Extract the [x, y] coordinate from the center of the cell holding the provided text.  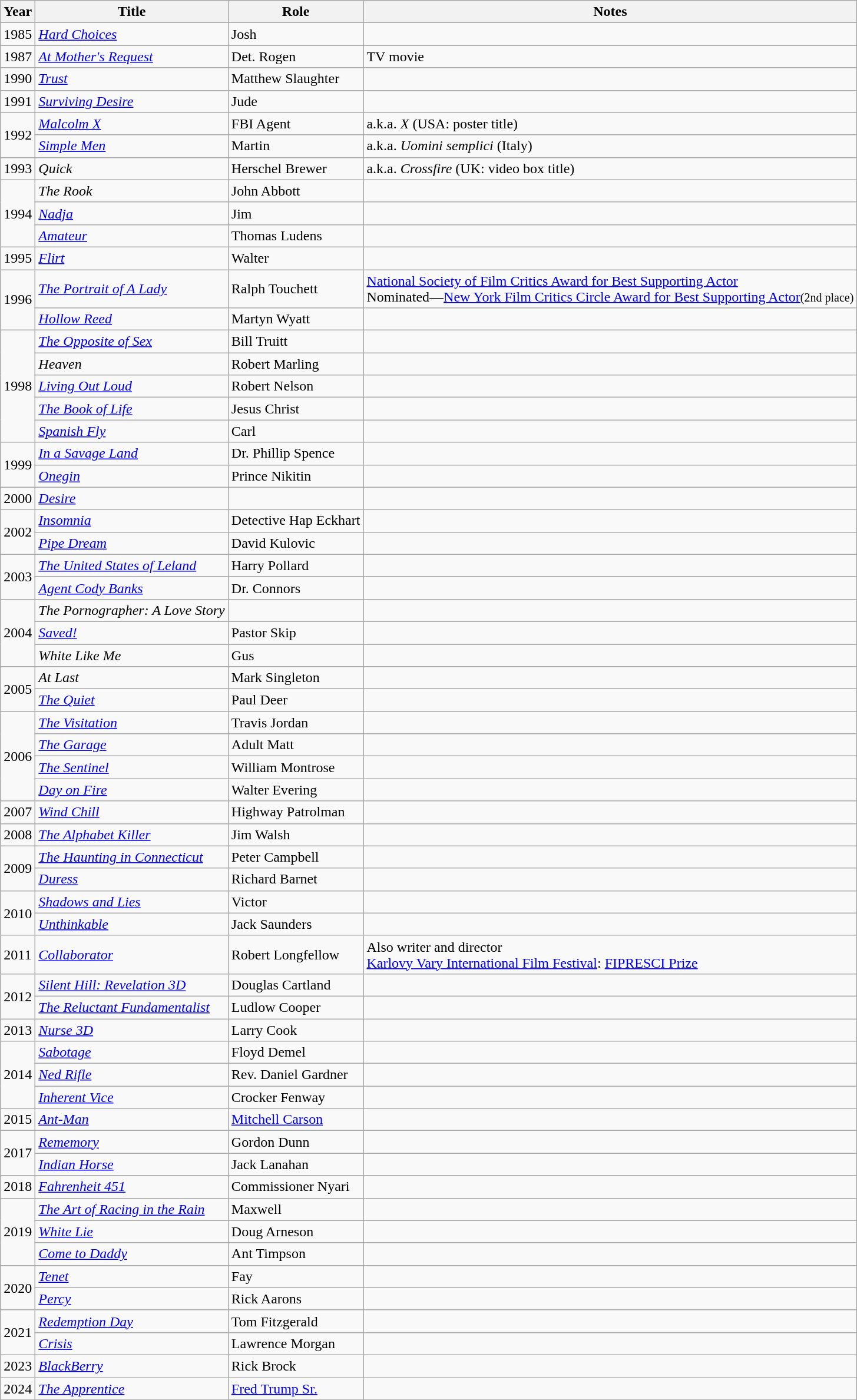
Shadows and Lies [132, 902]
Crocker Fenway [296, 1097]
Robert Marling [296, 364]
Also writer and directorKarlovy Vary International Film Festival: FIPRESCI Prize [610, 954]
Fay [296, 1276]
Malcolm X [132, 124]
The Visitation [132, 723]
1996 [18, 300]
2014 [18, 1075]
The Book of Life [132, 409]
2003 [18, 577]
1991 [18, 101]
Robert Longfellow [296, 954]
a.k.a. Crossfire (UK: video box title) [610, 168]
Rev. Daniel Gardner [296, 1075]
The United States of Leland [132, 565]
The Haunting in Connecticut [132, 857]
Mitchell Carson [296, 1120]
Wind Chill [132, 812]
2011 [18, 954]
2000 [18, 498]
Maxwell [296, 1209]
Notes [610, 12]
Ralph Touchett [296, 289]
The Art of Racing in the Rain [132, 1209]
2004 [18, 633]
2012 [18, 996]
Gordon Dunn [296, 1142]
Paul Deer [296, 700]
National Society of Film Critics Award for Best Supporting ActorNominated—New York Film Critics Circle Award for Best Supporting Actor(2nd place) [610, 289]
Walter Evering [296, 790]
Trust [132, 79]
Fahrenheit 451 [132, 1187]
1993 [18, 168]
2005 [18, 689]
Martyn Wyatt [296, 319]
2007 [18, 812]
2010 [18, 913]
1990 [18, 79]
Ant-Man [132, 1120]
2015 [18, 1120]
At Mother's Request [132, 57]
Harry Pollard [296, 565]
Jesus Christ [296, 409]
The Alphabet Killer [132, 835]
2013 [18, 1030]
a.k.a. X (USA: poster title) [610, 124]
Pipe Dream [132, 543]
Living Out Loud [132, 386]
Pastor Skip [296, 633]
1994 [18, 213]
Jack Lanahan [296, 1164]
At Last [132, 678]
Rick Aarons [296, 1299]
John Abbott [296, 191]
White Like Me [132, 656]
Adult Matt [296, 745]
Josh [296, 34]
Lawrence Morgan [296, 1343]
White Lie [132, 1232]
Floyd Demel [296, 1053]
Dr. Phillip Spence [296, 454]
William Montrose [296, 767]
The Sentinel [132, 767]
Quick [132, 168]
Flirt [132, 258]
Robert Nelson [296, 386]
Tom Fitzgerald [296, 1321]
The Rook [132, 191]
Sabotage [132, 1053]
a.k.a. Uomini semplici (Italy) [610, 146]
Highway Patrolman [296, 812]
1992 [18, 135]
Unthinkable [132, 924]
Walter [296, 258]
Simple Men [132, 146]
Bill Truitt [296, 342]
2018 [18, 1187]
Fred Trump Sr. [296, 1388]
2006 [18, 756]
Role [296, 12]
1995 [18, 258]
1999 [18, 465]
Jim Walsh [296, 835]
Nurse 3D [132, 1030]
Crisis [132, 1343]
The Opposite of Sex [132, 342]
In a Savage Land [132, 454]
Hard Choices [132, 34]
Spanish Fly [132, 431]
TV movie [610, 57]
Victor [296, 902]
Ludlow Cooper [296, 1007]
The Portrait of A Lady [132, 289]
Det. Rogen [296, 57]
2020 [18, 1288]
Travis Jordan [296, 723]
Amateur [132, 236]
Douglas Cartland [296, 985]
Gus [296, 656]
Collaborator [132, 954]
Larry Cook [296, 1030]
Jim [296, 213]
Percy [132, 1299]
Heaven [132, 364]
The Quiet [132, 700]
Carl [296, 431]
Tenet [132, 1276]
Inherent Vice [132, 1097]
Jude [296, 101]
Hollow Reed [132, 319]
Martin [296, 146]
Herschel Brewer [296, 168]
Peter Campbell [296, 857]
Desire [132, 498]
1998 [18, 386]
Redemption Day [132, 1321]
1987 [18, 57]
Doug Arneson [296, 1232]
2021 [18, 1332]
The Garage [132, 745]
Title [132, 12]
David Kulovic [296, 543]
FBI Agent [296, 124]
Jack Saunders [296, 924]
BlackBerry [132, 1366]
Surviving Desire [132, 101]
Come to Daddy [132, 1254]
Ant Timpson [296, 1254]
Detective Hap Eckhart [296, 521]
Thomas Ludens [296, 236]
Insomnia [132, 521]
Indian Horse [132, 1164]
Day on Fire [132, 790]
2019 [18, 1232]
Richard Barnet [296, 879]
Duress [132, 879]
Year [18, 12]
Saved! [132, 633]
Rick Brock [296, 1366]
Nadja [132, 213]
Commissioner Nyari [296, 1187]
Mark Singleton [296, 678]
The Pornographer: A Love Story [132, 610]
Prince Nikitin [296, 476]
Matthew Slaughter [296, 79]
Dr. Connors [296, 588]
The Apprentice [132, 1388]
Rememory [132, 1142]
Ned Rifle [132, 1075]
2002 [18, 532]
2024 [18, 1388]
1985 [18, 34]
2023 [18, 1366]
2017 [18, 1153]
Onegin [132, 476]
Agent Cody Banks [132, 588]
The Reluctant Fundamentalist [132, 1007]
2008 [18, 835]
2009 [18, 868]
Silent Hill: Revelation 3D [132, 985]
